Output the (X, Y) coordinate of the center of the cell containing the given text.  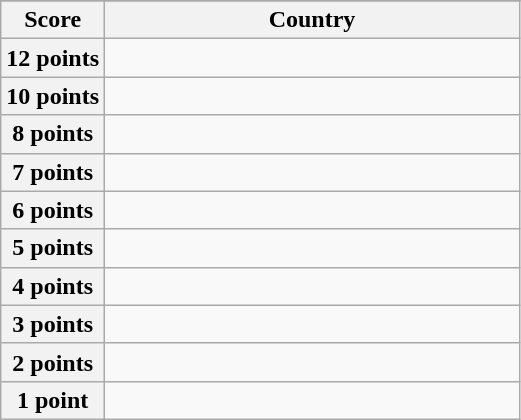
10 points (53, 96)
2 points (53, 362)
Country (312, 20)
12 points (53, 58)
6 points (53, 210)
4 points (53, 286)
5 points (53, 248)
8 points (53, 134)
Score (53, 20)
1 point (53, 400)
7 points (53, 172)
3 points (53, 324)
